Output the [x, y] coordinate of the center of the cell containing the given text.  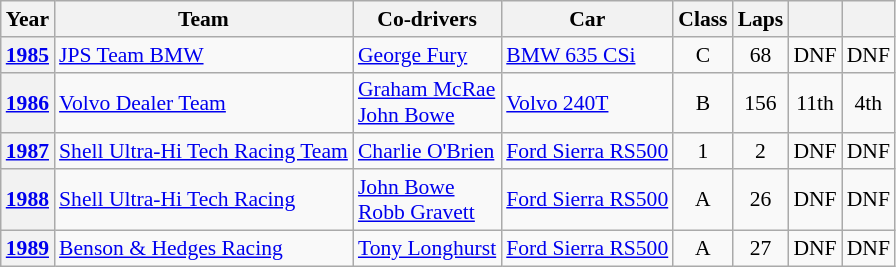
Benson & Hedges Racing [204, 248]
2 [761, 152]
Tony Longhurst [427, 248]
Charlie O'Brien [427, 152]
Laps [761, 19]
JPS Team BMW [204, 55]
1 [702, 152]
Car [587, 19]
George Fury [427, 55]
Co-drivers [427, 19]
1988 [28, 200]
C [702, 55]
4th [868, 102]
Team [204, 19]
Graham McRae John Bowe [427, 102]
BMW 635 CSi [587, 55]
B [702, 102]
Year [28, 19]
Class [702, 19]
Shell Ultra-Hi Tech Racing Team [204, 152]
27 [761, 248]
156 [761, 102]
John Bowe Robb Gravett [427, 200]
Volvo 240T [587, 102]
11th [814, 102]
26 [761, 200]
68 [761, 55]
1986 [28, 102]
1989 [28, 248]
1987 [28, 152]
Volvo Dealer Team [204, 102]
Shell Ultra-Hi Tech Racing [204, 200]
1985 [28, 55]
